Determine the [X, Y] coordinate at the center of the cell enclosing the given text.  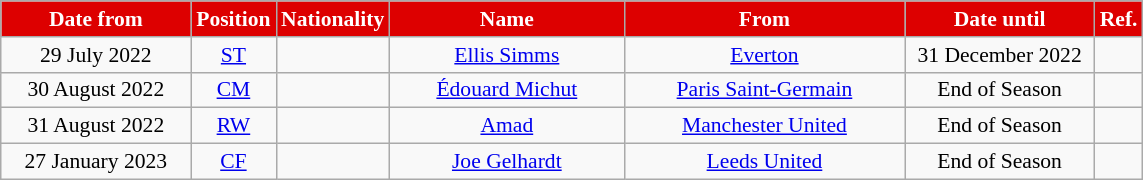
From [764, 19]
Everton [764, 55]
31 August 2022 [96, 126]
30 August 2022 [96, 90]
27 January 2023 [96, 162]
ST [234, 55]
Nationality [332, 19]
Paris Saint-Germain [764, 90]
Position [234, 19]
Amad [506, 126]
29 July 2022 [96, 55]
RW [234, 126]
CM [234, 90]
Ellis Simms [506, 55]
31 December 2022 [1000, 55]
CF [234, 162]
Leeds United [764, 162]
Joe Gelhardt [506, 162]
Ref. [1119, 19]
Édouard Michut [506, 90]
Manchester United [764, 126]
Name [506, 19]
Date from [96, 19]
Date until [1000, 19]
